Capture the cell that displays the provided text and extract its [X, Y] central coordinate. 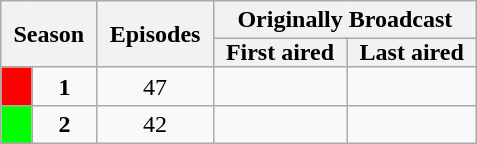
Last aired [412, 53]
47 [155, 86]
Episodes [155, 34]
Originally Broadcast [344, 20]
2 [64, 124]
1 [64, 86]
42 [155, 124]
First aired [280, 53]
Season [49, 34]
